Detect which cell encompasses the target text, then output its (X, Y) center coordinate. 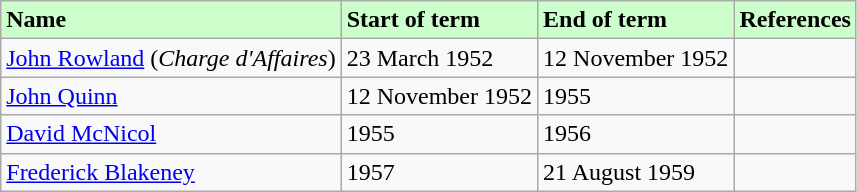
Start of term (439, 20)
David McNicol (171, 134)
John Quinn (171, 96)
John Rowland (Charge d'Affaires) (171, 58)
References (796, 20)
23 March 1952 (439, 58)
21 August 1959 (636, 172)
1957 (439, 172)
Frederick Blakeney (171, 172)
1956 (636, 134)
End of term (636, 20)
Name (171, 20)
